Identify which cell holds the provided text, then report its (x, y) central coordinate. 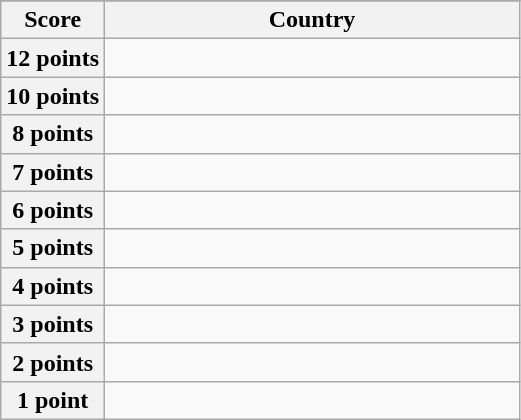
8 points (53, 134)
2 points (53, 362)
5 points (53, 248)
12 points (53, 58)
3 points (53, 324)
1 point (53, 400)
7 points (53, 172)
4 points (53, 286)
Score (53, 20)
10 points (53, 96)
6 points (53, 210)
Country (312, 20)
